Return the [x, y] coordinate for the center point of the cell that contains the specified text.  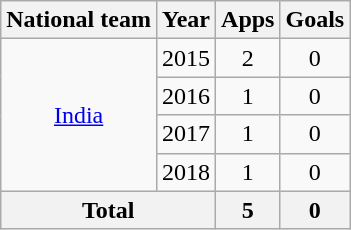
National team [79, 20]
Total [108, 210]
Apps [248, 20]
2016 [186, 96]
2018 [186, 172]
5 [248, 210]
Goals [315, 20]
2 [248, 58]
2017 [186, 134]
2015 [186, 58]
India [79, 115]
Year [186, 20]
